Extract the [x, y] coordinate from the center of the cell holding the provided text.  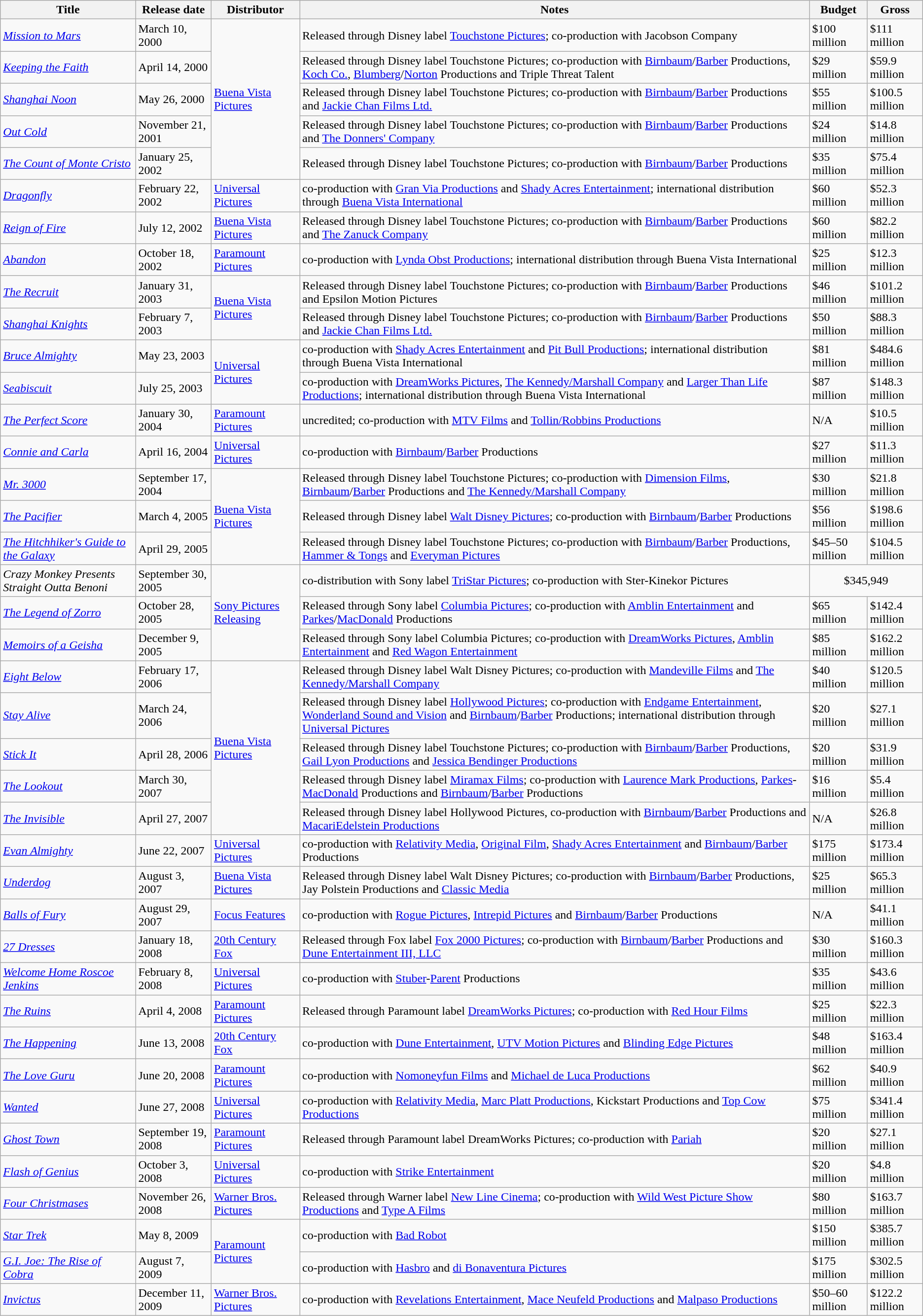
$21.8 million [895, 484]
co-production with Bad Robot [555, 1236]
Keeping the Faith [68, 67]
$345,949 [866, 581]
$100 million [838, 36]
Released through Disney label Touchstone Pictures; co-production with Birnbaum/Barber Productions [555, 164]
Wanted [68, 1107]
March 30, 2007 [174, 786]
Released through Sony label Columbia Pictures; co-production with DreamWorks Pictures, Amblin Entertainment and Red Wagon Entertainment [555, 645]
Released through Fox label Fox 2000 Pictures; co-production with Birnbaum/Barber Productions and Dune Entertainment III, LLC [555, 947]
$198.6 million [895, 517]
co-production with Relativity Media, Marc Platt Productions, Kickstart Productions and Top Cow Productions [555, 1107]
$26.8 million [895, 818]
Released through Disney label Touchstone Pictures; co-production with Birnbaum/Barber Productions, Hammer & Tongs and Everyman Pictures [555, 548]
G.I. Joe: The Rise of Cobra [68, 1267]
Notes [555, 10]
$148.3 million [895, 388]
$162.2 million [895, 645]
Out Cold [68, 131]
co-production with Relativity Media, Original Film, Shady Acres Entertainment and Birnbaum/Barber Productions [555, 850]
Mission to Mars [68, 36]
Bruce Almighty [68, 356]
The Ruins [68, 1011]
$48 million [838, 1043]
$59.9 million [895, 67]
May 23, 2003 [174, 356]
$484.6 million [895, 356]
Released through Disney label Touchstone Pictures; co-production with Birnbaum/Barber Productions and Epsilon Motion Pictures [555, 292]
$12.3 million [895, 259]
$40 million [838, 676]
$85 million [838, 645]
Invictus [68, 1300]
Released through Warner label New Line Cinema; co-production with Wild West Picture Show Productions and Type A Films [555, 1203]
December 11, 2009 [174, 1300]
November 21, 2001 [174, 131]
co-distribution with Sony label TriStar Pictures; co-production with Ster-Kinekor Pictures [555, 581]
Released through Disney label Walt Disney Pictures; co-production with Birnbaum/Barber Productions, Jay Polstein Productions and Classic Media [555, 883]
Four Christmases [68, 1203]
$75.4 million [895, 164]
Released through Disney label Touchstone Pictures; co-production with Birnbaum/Barber Productions and The Donners' Company [555, 131]
June 27, 2008 [174, 1107]
co-production with Revelations Entertainment, Mace Neufeld Productions and Malpaso Productions [555, 1300]
Mr. 3000 [68, 484]
$46 million [838, 292]
Evan Almighty [68, 850]
April 16, 2004 [174, 453]
$163.4 million [895, 1043]
$22.3 million [895, 1011]
October 3, 2008 [174, 1172]
February 8, 2008 [174, 979]
Underdog [68, 883]
$173.4 million [895, 850]
January 25, 2002 [174, 164]
August 29, 2007 [174, 914]
The Legend of Zorro [68, 612]
May 26, 2000 [174, 100]
The Hitchhiker's Guide to the Galaxy [68, 548]
$29 million [838, 67]
Reign of Fire [68, 228]
$65 million [838, 612]
$75 million [838, 1107]
$27 million [838, 453]
January 18, 2008 [174, 947]
co-production with Dune Entertainment, UTV Motion Pictures and Blinding Edge Pictures [555, 1043]
$163.7 million [895, 1203]
May 8, 2009 [174, 1236]
Focus Features [255, 914]
Released through Disney label Touchstone Pictures; co-production with Birnbaum/Barber Productions and The Zanuck Company [555, 228]
$5.4 million [895, 786]
$87 million [838, 388]
$10.5 million [895, 420]
$52.3 million [895, 195]
Flash of Genius [68, 1172]
Released through Paramount label DreamWorks Pictures; co-production with Pariah [555, 1139]
$341.4 million [895, 1107]
$41.1 million [895, 914]
April 27, 2007 [174, 818]
Budget [838, 10]
Released through Disney label Touchstone Pictures; co-production with Jacobson Company [555, 36]
Welcome Home Roscoe Jenkins [68, 979]
June 20, 2008 [174, 1075]
October 28, 2005 [174, 612]
27 Dresses [68, 947]
$111 million [895, 36]
Crazy Monkey Presents Straight Outta Benoni [68, 581]
July 25, 2003 [174, 388]
Abandon [68, 259]
co-production with Nomoneyfun Films and Michael de Luca Productions [555, 1075]
Released through Disney label Touchstone Pictures; co-production with Dimension Films, Birnbaum/Barber Productions and The Kennedy/Marshall Company [555, 484]
The Pacifier [68, 517]
Stick It [68, 754]
The Love Guru [68, 1075]
$150 million [838, 1236]
Stay Alive [68, 715]
$62 million [838, 1075]
Memoirs of a Geisha [68, 645]
Released through Paramount label DreamWorks Pictures; co-production with Red Hour Films [555, 1011]
$82.2 million [895, 228]
October 18, 2002 [174, 259]
Dragonfly [68, 195]
The Perfect Score [68, 420]
$88.3 million [895, 323]
The Invisible [68, 818]
Ghost Town [68, 1139]
$45–50 million [838, 548]
June 13, 2008 [174, 1043]
Released through Disney label Walt Disney Pictures; co-production with Mandeville Films and The Kennedy/Marshall Company [555, 676]
The Recruit [68, 292]
January 30, 2004 [174, 420]
$24 million [838, 131]
$50 million [838, 323]
$56 million [838, 517]
September 17, 2004 [174, 484]
September 19, 2008 [174, 1139]
February 7, 2003 [174, 323]
The Happening [68, 1043]
co-production with Hasbro and di Bonaventura Pictures [555, 1267]
$4.8 million [895, 1172]
January 31, 2003 [174, 292]
co-production with Shady Acres Entertainment and Pit Bull Productions; international distribution through Buena Vista International [555, 356]
$101.2 million [895, 292]
April 29, 2005 [174, 548]
February 17, 2006 [174, 676]
Gross [895, 10]
co-production with Rogue Pictures, Intrepid Pictures and Birnbaum/Barber Productions [555, 914]
Seabiscuit [68, 388]
Release date [174, 10]
March 10, 2000 [174, 36]
$40.9 million [895, 1075]
April 14, 2000 [174, 67]
$16 million [838, 786]
$160.3 million [895, 947]
Shanghai Knights [68, 323]
$120.5 million [895, 676]
$14.8 million [895, 131]
$100.5 million [895, 100]
March 4, 2005 [174, 517]
Sony Pictures Releasing [255, 612]
September 30, 2005 [174, 581]
$31.9 million [895, 754]
$55 million [838, 100]
co-production with Strike Entertainment [555, 1172]
Distributor [255, 10]
April 4, 2008 [174, 1011]
$65.3 million [895, 883]
co-production with Stuber-Parent Productions [555, 979]
$80 million [838, 1203]
The Count of Monte Cristo [68, 164]
co-production with Lynda Obst Productions; international distribution through Buena Vista International [555, 259]
Balls of Fury [68, 914]
Star Trek [68, 1236]
$11.3 million [895, 453]
December 9, 2005 [174, 645]
August 7, 2009 [174, 1267]
$122.2 million [895, 1300]
August 3, 2007 [174, 883]
uncredited; co-production with MTV Films and Tollin/Robbins Productions [555, 420]
$43.6 million [895, 979]
$104.5 million [895, 548]
The Lookout [68, 786]
June 22, 2007 [174, 850]
July 12, 2002 [174, 228]
November 26, 2008 [174, 1203]
co-production with Gran Via Productions and Shady Acres Entertainment; international distribution through Buena Vista International [555, 195]
Released through Disney label Walt Disney Pictures; co-production with Birnbaum/Barber Productions [555, 517]
$50–60 million [838, 1300]
Released through Disney label Hollywood Pictures, co-production with Birnbaum/Barber Productions and MacariEdelstein Productions [555, 818]
$385.7 million [895, 1236]
March 24, 2006 [174, 715]
Released through Sony label Columbia Pictures; co-production with Amblin Entertainment and Parkes/MacDonald Productions [555, 612]
Connie and Carla [68, 453]
$302.5 million [895, 1267]
Shanghai Noon [68, 100]
$81 million [838, 356]
co-production with Birnbaum/Barber Productions [555, 453]
$142.4 million [895, 612]
Eight Below [68, 676]
April 28, 2006 [174, 754]
Title [68, 10]
February 22, 2002 [174, 195]
